Extract the (x, y) coordinate from the center of the cell holding the provided text.  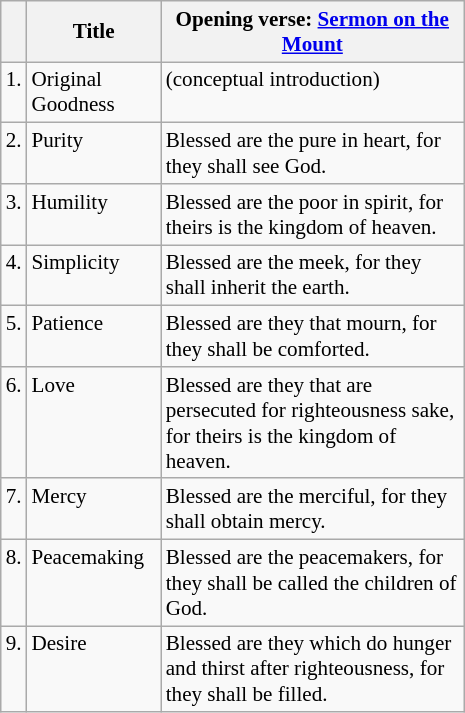
7. (14, 508)
Humility (94, 214)
Blessed are they that are persecuted for righteousness sake, for theirs is the kingdom of heaven. (312, 422)
3. (14, 214)
Mercy (94, 508)
Purity (94, 154)
Blessed are they which do hunger and thirst after righteousness, for they shall be filled. (312, 669)
Original Goodness (94, 92)
Blessed are the peacemakers, for they shall be called the children of God. (312, 582)
Blessed are the merciful, for they shall obtain mercy. (312, 508)
Title (94, 32)
Love (94, 422)
6. (14, 422)
2. (14, 154)
Blessed are the pure in heart, for they shall see God. (312, 154)
Opening verse: Sermon on the Mount (312, 32)
Peacemaking (94, 582)
4. (14, 274)
Patience (94, 336)
9. (14, 669)
Simplicity (94, 274)
5. (14, 336)
1. (14, 92)
8. (14, 582)
Blessed are the poor in spirit, for theirs is the kingdom of heaven. (312, 214)
Desire (94, 669)
Blessed are the meek, for they shall inherit the earth. (312, 274)
(conceptual introduction) (312, 92)
Blessed are they that mourn, for they shall be comforted. (312, 336)
